Return (X, Y) of the center of cell containing provided text 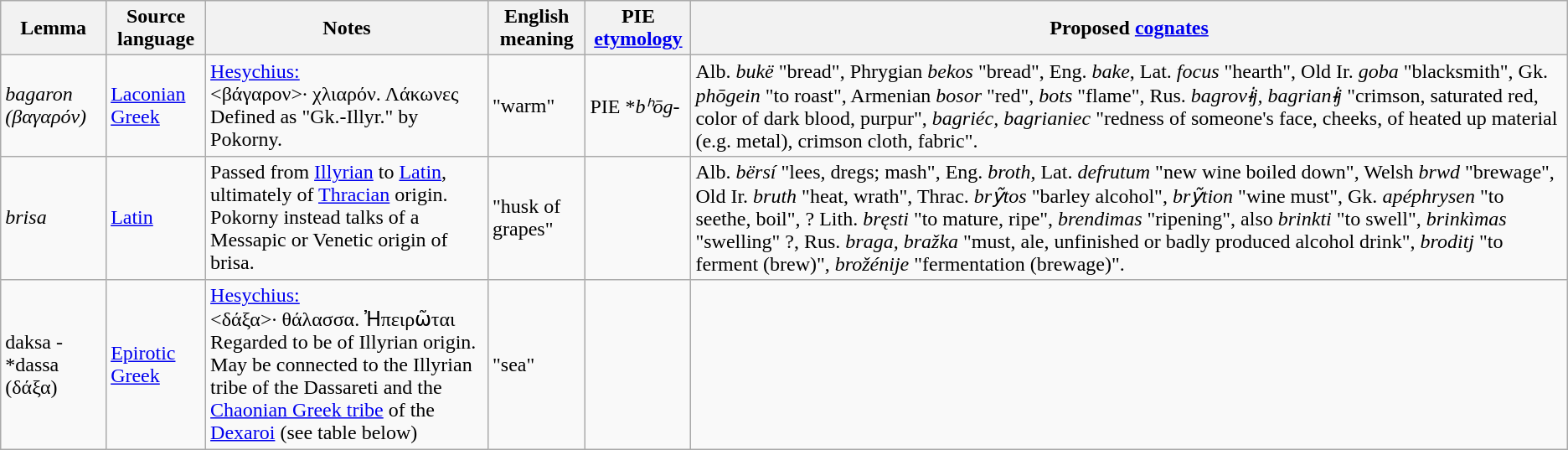
Notes (347, 28)
Lemma (54, 28)
"warm" (536, 106)
Laconian Greek (156, 106)
Hesychius:<βάγαρον>· χλιαρόν. ΛάκωνεςDefined as "Gk.-Illyr." by Pokorny. (347, 106)
Proposed cognates (1129, 28)
PIE etymology (638, 28)
English meaning (536, 28)
brisa (54, 218)
PIE *bʰōg- (638, 106)
Source language (156, 28)
Epirotic Greek (156, 365)
Passed from Illyrian to Latin, ultimately of Thracian origin.Pokorny instead talks of a Messapic or Venetic origin of brisa. (347, 218)
bagaron (βαγαρόν) (54, 106)
"sea" (536, 365)
Latin (156, 218)
"husk of grapes" (536, 218)
daksa -*dassa(δάξα) (54, 365)
